Locate the cell with the specified text and output its [X, Y] center coordinate. 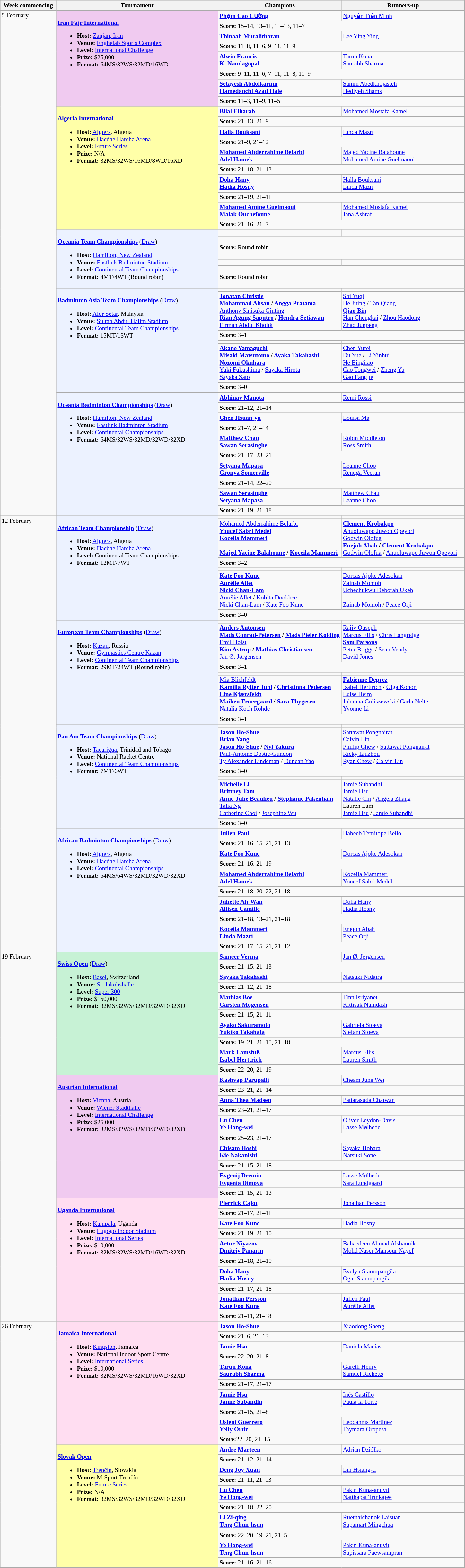
Score: 21–18, 21–10 [341, 1261]
Anders AntonsenMads Conrad-Petersen / Mads Pieler KoldingEmil HolstKim Astrup / Mathias ChristiansenJan Ø. Jørgensen [280, 642]
Score: 21–15, 21–8 [341, 1412]
Sattawat PongnairatCalvin LinPhillip Chew / Sattawat PongnairatRicky LiuzhouRyan Chew / Calvin Lin [403, 747]
Mia BlichfeldtKamilla Rytter Juhl / Christinna PedersenLine KjærsfeldtMaiken Fruergaard / Sara ThygesenNatalia Koch Rohde [280, 694]
Xiaodong Sheng [403, 1326]
Rajiv OusephMarcus Ellis / Chris LangridgeSam ParsonsPeter Briggs / Sean VendyDavid Jones [403, 642]
Score: 21–11, 21–13 [341, 1480]
African Team Championship (Draw)Host: Algiers, AlgeriaVenue: Hacène Harcha ArenaLevel: Continental Team ChampionshipsFormat: 12MT/7WT [137, 568]
Score: 21–16, 21–19 [341, 864]
Score: 21–19, 21–18 [341, 511]
Jonatan ChristieMohammad Ahsan / Angga PratamaAnthony Sinisuka GintingRian Agung Saputro / Hendra SetiawanFirman Abdul Kholik [280, 311]
Austrian InternationalHost: Vienna, AustriaVenue: Wiener StadthalleLevel: International ChallengePrize: $25,000Format: 32MS/32WS/32MD/32WD/32XD [137, 1136]
Mohamed Mostafa Kamel [403, 112]
Evelyn Siamupangila Ogar Siamupangila [403, 1275]
Leodannis Martínez Taymara Oropesa [403, 1426]
Sameer Verma [280, 957]
Score: 21–17, 15–21, 21–12 [341, 947]
Gabriela Stoeva Stefani Stoeva [403, 1029]
Score: 21–16, 15–21, 21–13 [341, 844]
Mohamed Amine Guelmaoui Malak Ouchefoune [280, 211]
Score: 21–18, 22–20 [341, 1508]
Score: 21–6, 21–13 [341, 1337]
Iran Fajr InternationalHost: Zanjan, IranVenue: Enghelab Sports ComplexLevel: International ChallengePrize: $25,000Format: 64MS/32WS/32MD/16WD [137, 58]
Tinn Isriyanet Kittisak Namdash [403, 1001]
Pakin Kuna-anuvit Natthapat Trinkajee [403, 1494]
Slovak OpenHost: Trenčín, SlovakiaVenue: M-Sport TrenčínLevel: Future SeriesPrize: N/AFormat: 32MS/32WS/32MD/32WD/32XD [137, 1506]
Pakin Kuna-anuvit Supissara Paewsampran [403, 1549]
Score: 21–17, 23–21 [341, 456]
Score: 11–8, 11–6, 9–11, 11–9 [341, 47]
Kate Foo KuneAurélie AlletNicki Chan-LamAurélie Allet / Kobita DookheeNicki Chan-Lam / Kate Foo Kune [280, 590]
Tournament [137, 5]
Score: 21–9, 21–12 [341, 142]
Michelle LiBrittney TamAnne-Julie Beaulieu / Stephanie PakenhamTalia NgCatherine Choi / Josephine Wu [280, 799]
Score: 19–21, 21–15, 21–18 [341, 1042]
Enejoh Abah Peace Orji [403, 933]
Artur Niyazov Dmitriy Panarin [280, 1247]
Adrian Dziółko [403, 1450]
Score: 21–14, 22–20 [341, 483]
Li Zi-qing Teng Chun-hsun [280, 1521]
Jamie SubandhiJamie HsuNatalie Chi / Angela ZhangLauren LamJamie Hsu / Jamie Subandhi [403, 799]
Jan Ø. Jørgensen [403, 957]
Chisato Hoshi Kie Nakanishi [280, 1152]
Samin Abedkhojasteh Hediyeh Shams [403, 88]
Natsuki Nidaira [403, 977]
Deng Joy Xuan [280, 1470]
Score: 21–18, 21–13 [341, 170]
Score: 21–17, 21–11 [341, 1213]
Score: 21–16, 21–7 [341, 225]
Score: 21–12, 21–18 [341, 987]
Clement KrobakpoAnuoluwapo Juwon OpeyoriGodwin OlofuaEnejoh Abah / Clement KrobakpoGodwin Olofua / Anuoluwapo Juwon Opeyori [403, 538]
Matthew Chau Sawan Serasinghe [280, 442]
Daniela Macías [403, 1347]
Andre Marteen [280, 1450]
Score: 9–11, 11–6, 7–11, 11–8, 11–9 [341, 74]
Sawan Serasinghe Setyana Mapasa [280, 497]
19 February [28, 1136]
Akane YamaguchiMisaki Matsutomo / Ayaka TakahashiNozomi OkuharaYuki Fukushima / Sayaka HirotaSayaka Sato [280, 363]
Mark Lamsfuß Isabel Herttrich [280, 1056]
Bilal Elharab [280, 112]
Fabienne DeprezIsabel Herttrich / Olga KononLuise HeimJohanna Goliszewski / Carla NelteYvonne Li [403, 694]
Pan Am Team Championships (Draw)Host: Tacarigua, Trinidad and TobagoVenue: National Racket CentreLevel: Continental Team ChampionshipsFormat: 7MT/6WT [137, 777]
Score: 22–20, 19–21, 21–5 [341, 1535]
Pierrick Cajot [280, 1203]
Gareth Henry Samuel Ricketts [403, 1371]
Score: 21–18, 20–22, 21–18 [341, 892]
Score: 21–11, 21–18 [341, 1316]
Robin Middleton Ross Smith [403, 442]
Sayaka Hobara Natsuki Sone [403, 1152]
Habeeb Temitope Bello [403, 834]
Lin Hsiang-ti [403, 1470]
Jonathan Persson Kate Foo Kune [280, 1302]
Jamie Hsu [280, 1347]
Dorcas Ajoke Adesokan [403, 854]
Score: 11–3, 11–9, 11–5 [341, 101]
Score: 21–15, 21–18 [341, 1166]
Linda Mazri [403, 132]
Abhinav Manota [280, 398]
Louisa Ma [403, 418]
Oliver Leydon-Davis Lasse Mølhede [403, 1124]
Uganda InternationalHost: Kampala, UgandaVenue: Lugogo Indoor StadiumLevel: International SeriesPrize: $10,000Format: 32MS/32WS/32MD/16WD/32XD [137, 1260]
Score:22–20, 21–15 [341, 1439]
Score: 22–20, 21–8 [341, 1357]
Kashyap Parupalli [280, 1080]
Runners-up [403, 5]
Inés Castillo Paula la Torre [403, 1398]
Anna Thea Madsen [280, 1100]
26 February [28, 1444]
Score: 21–7, 21–14 [341, 428]
Chen YufeiDu Yue / Li YinhuiHe BingjiaoCao Tongwei / Zheng YuGao Fangjie [403, 363]
Nguyễn Tiến Minh [403, 15]
Osleni Guerrero Yeily Ortiz [280, 1426]
Setyana Mapasa Gronya Somerville [280, 469]
Shi YuqiHe Jiting / Tan QiangQiao BinHan Chengkai / Zhou HaodongZhao Junpeng [403, 311]
Dorcas Ajoke AdesokanZainab MomohUchechukwu Deborah UkehZainab Momoh / Peace Orji [403, 590]
Marcus Ellis Lauren Smith [403, 1056]
Matthew Chau Leanne Choo [403, 497]
Mohamed Mostafa Kamel Jana Ashraf [403, 211]
Ayako Sakuramoto Yukiko Takahata [280, 1029]
Score: 21–15, 21–11 [341, 1015]
Jonathan Persson [403, 1203]
Score: 21–18, 13–21, 21–18 [341, 919]
Phạm Cao Cường [280, 15]
Cheam June Wei [403, 1080]
Julien Paul [280, 834]
Lasse Mølhede Sara Lundgaard [403, 1179]
Swiss Open (Draw)Host: Basel, SwitzerlandVenue: St. JakobshalleLevel: Super 300Prize: $150,000Format: 32MS/32WS/32MD/32WD/32XD [137, 1013]
Setayesh Abdolkarimi Hamedanchi Azad Hale [280, 88]
Hadia Hosny [403, 1224]
Score: 23–21, 21–14 [341, 1090]
Pattarasuda Chaiwan [403, 1100]
Thinaah Muralitharan [280, 36]
Score: 21–17, 21–18 [341, 1289]
Score: 21–19, 21–11 [341, 197]
Julien Paul Aurélie Allet [403, 1302]
Ruethaichanok Laisuan Supamart Mingchua [403, 1521]
Score: 21–17, 21–17 [341, 1384]
Majed Yacine Balahoune Mohamed Amine Guelmaoui [403, 156]
Lee Ying Ying [403, 36]
Sayaka Takahashi [280, 977]
Leanne Choo Renuga Veeran [403, 469]
Score: 22–20, 21–19 [341, 1070]
Score: 21–19, 21–10 [341, 1234]
Jason Ho-ShueBrian YangJason Ho-Shue / Nyl YakuraPaul-Antoine Dostie-GundonTy Alexander Lindeman / Duncan Yao [280, 747]
Koceila Mammeri Linda Mazri [280, 933]
Score: 23–21, 21–17 [341, 1110]
Evgenij Dremin Evgenia Dimova [280, 1179]
Jason Ho-Shue [280, 1326]
Mohamed Abderrahime BelarbiYoucef Sabri MedelKoceila MammeriMajed Yacine Balahoune / Koceila Mammeri [280, 538]
Score: 3–2 [341, 563]
Score: 21–16, 21–16 [341, 1563]
12 February [28, 734]
Chen Hsuan-yu [280, 418]
Alwin Francis K. Nandagopal [280, 60]
Ye Hong-wei Teng Chun-hsun [280, 1549]
Champions [280, 5]
Halla Bouksani [280, 132]
Bahaedeen Ahmad Alshannik Mohd Naser Mansour Nayef [403, 1247]
Score: 25–23, 21–17 [341, 1138]
Algeria InternationalHost: Algiers, AlgeriaVenue: Hacène Harcha ArenaLevel: Future SeriesPrize: N/AFormat: 32MS/32WS/16MD/8WD/16XD [137, 168]
Mathias Boe Carsten Mogensen [280, 1001]
Jamie Hsu Jamie Subandhi [280, 1398]
Juliette Ah-Wan Allisen Camille [280, 905]
5 February [28, 263]
Score: 21–13, 21–9 [341, 122]
Score: 15–14, 13–11, 11–13, 11–7 [341, 26]
Halla Bouksani Linda Mazri [403, 183]
Koceila Mammeri Youcef Sabri Medel [403, 878]
Week commencing [28, 5]
Remi Rossi [403, 398]
